Scan for the cell matching the given text and deliver its (X, Y) coordinate at center. 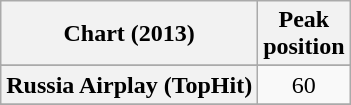
Chart (2013) (130, 34)
60 (304, 85)
Russia Airplay (TopHit) (130, 85)
Peakposition (304, 34)
